Provide the [X, Y] coordinate of the cell's center where the given text is located.  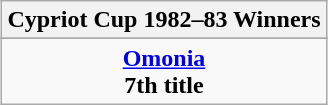
Cypriot Cup 1982–83 Winners [164, 20]
Omonia7th title [164, 72]
